Return [x, y] of the center of cell containing provided text 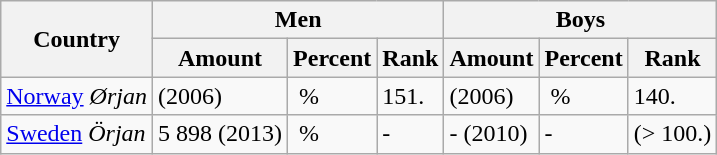
- (2010) [492, 134]
Men [298, 20]
151. [410, 96]
140. [672, 96]
Country [77, 39]
Sweden Örjan [77, 134]
Norway Ørjan [77, 96]
5 898 (2013) [220, 134]
(> 100.) [672, 134]
Boys [580, 20]
